Find where the given text appears and provide that cell's center as [X, Y] coordinate. 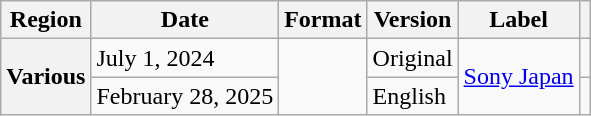
Sony Japan [518, 77]
Original [412, 58]
Format [323, 20]
Region [46, 20]
Date [185, 20]
July 1, 2024 [185, 58]
Version [412, 20]
Label [518, 20]
February 28, 2025 [185, 96]
English [412, 96]
Various [46, 77]
